Detect which cell encompasses the target text, then output its [X, Y] center coordinate. 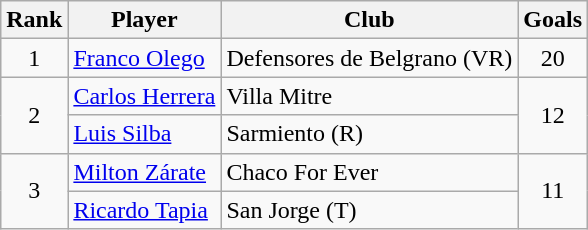
Defensores de Belgrano (VR) [370, 58]
San Jorge (T) [370, 210]
Ricardo Tapia [144, 210]
2 [34, 115]
Chaco For Ever [370, 172]
1 [34, 58]
Franco Olego [144, 58]
Sarmiento (R) [370, 134]
12 [553, 115]
20 [553, 58]
3 [34, 191]
11 [553, 191]
Carlos Herrera [144, 96]
Luis Silba [144, 134]
Villa Mitre [370, 96]
Goals [553, 20]
Player [144, 20]
Club [370, 20]
Rank [34, 20]
Milton Zárate [144, 172]
